Find where the given text appears and provide that cell's center as [x, y] coordinate. 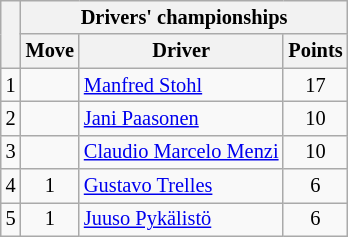
Points [315, 51]
Gustavo Trelles [181, 186]
Driver [181, 51]
Move [50, 51]
4 [11, 186]
Manfred Stohl [181, 85]
Jani Paasonen [181, 118]
5 [11, 219]
Juuso Pykälistö [181, 219]
Drivers' championships [184, 17]
Claudio Marcelo Menzi [181, 152]
3 [11, 152]
2 [11, 118]
17 [315, 85]
